Return the [X, Y] coordinate for the center point of the cell that contains the specified text.  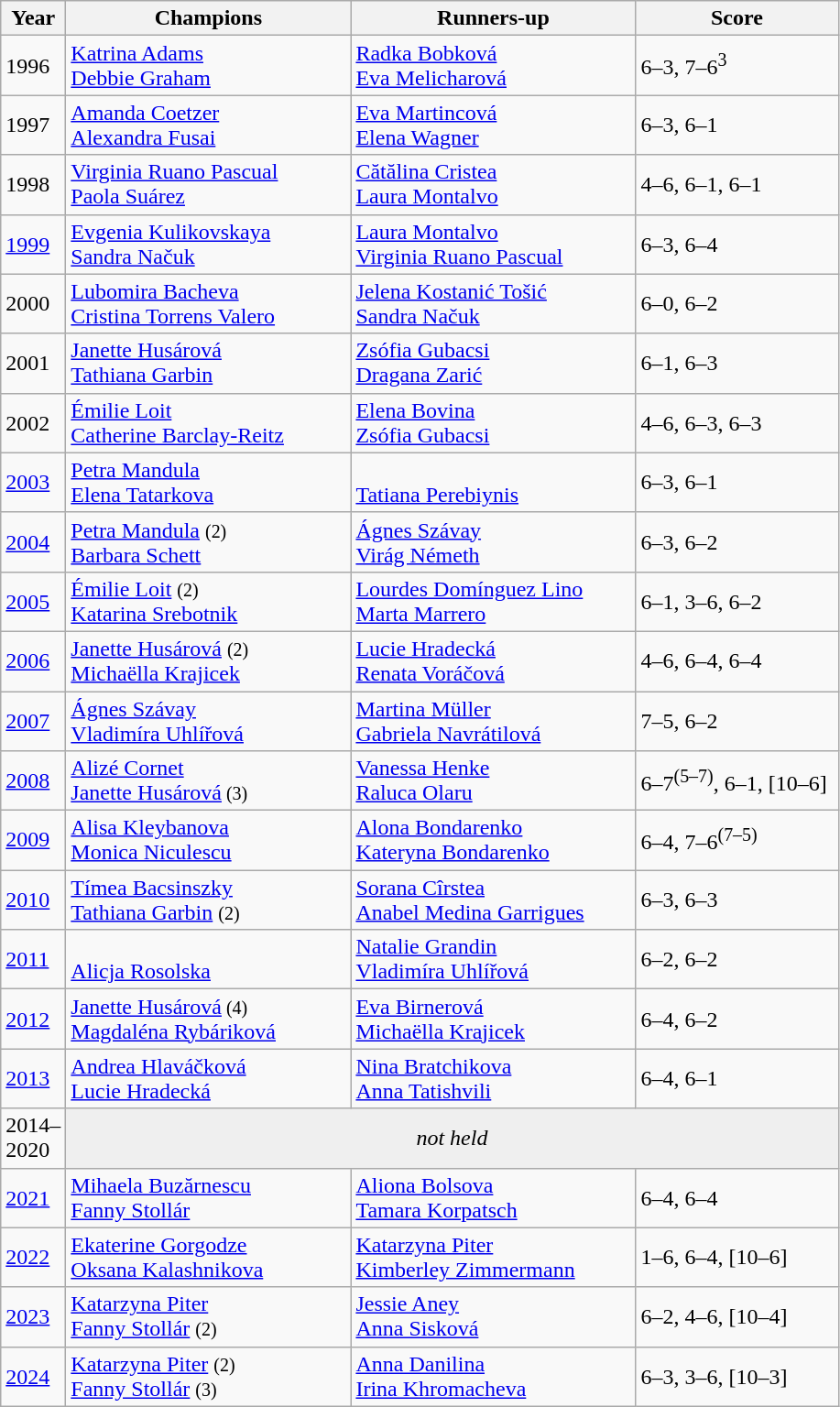
Alicja Rosolska [209, 960]
2022 [33, 1257]
2010 [33, 900]
Ágnes Szávay Virág Németh [493, 542]
2006 [33, 661]
6–4, 6–1 [736, 1079]
2000 [33, 304]
6–2, 4–6, [10–4] [736, 1317]
6–7(5–7), 6–1, [10–6] [736, 780]
Katrina Adams Debbie Graham [209, 66]
4–6, 6–3, 6–3 [736, 423]
Martina Müller Gabriela Navrátilová [493, 720]
not held [453, 1138]
2001 [33, 363]
1997 [33, 125]
Score [736, 18]
2003 [33, 482]
Evgenia Kulikovskaya Sandra Načuk [209, 244]
Ágnes Szávay Vladimíra Uhlířová [209, 720]
Virginia Ruano Pascual Paola Suárez [209, 185]
Jessie Aney Anna Sisková [493, 1317]
6–2, 6–2 [736, 960]
4–6, 6–1, 6–1 [736, 185]
Amanda Coetzer Alexandra Fusai [209, 125]
4–6, 6–4, 6–4 [736, 661]
Nina Bratchikova Anna Tatishvili [493, 1079]
Janette Husárová Tathiana Garbin [209, 363]
6–4, 6–2 [736, 1019]
Mihaela Buzărnescu Fanny Stollár [209, 1198]
Champions [209, 18]
Janette Husárová (2) Michaëlla Krajicek [209, 661]
Janette Husárová (4) Magdaléna Rybáriková [209, 1019]
7–5, 6–2 [736, 720]
2024 [33, 1376]
2014–2020 [33, 1138]
6–0, 6–2 [736, 304]
2013 [33, 1079]
1996 [33, 66]
Émilie Loit (2) Katarina Srebotnik [209, 601]
2008 [33, 780]
Eva Martincová Elena Wagner [493, 125]
Ekaterine Gorgodze Oksana Kalashnikova [209, 1257]
Katarzyna Piter Fanny Stollár (2) [209, 1317]
Lubomira Bacheva Cristina Torrens Valero [209, 304]
Runners-up [493, 18]
Katarzyna Piter (2) Fanny Stollár (3) [209, 1376]
6–3, 3–6, [10–3] [736, 1376]
Anna Danilina Irina Khromacheva [493, 1376]
2002 [33, 423]
Katarzyna Piter Kimberley Zimmermann [493, 1257]
Jelena Kostanić Tošić Sandra Načuk [493, 304]
1–6, 6–4, [10–6] [736, 1257]
1999 [33, 244]
6–3, 6–2 [736, 542]
Aliona Bolsova Tamara Korpatsch [493, 1198]
Andrea Hlaváčková Lucie Hradecká [209, 1079]
1998 [33, 185]
Cătălina Cristea Laura Montalvo [493, 185]
Radka Bobková Eva Melicharová [493, 66]
2009 [33, 841]
Vanessa Henke Raluca Olaru [493, 780]
6–3, 6–4 [736, 244]
6–1, 6–3 [736, 363]
6–4, 7–6(7–5) [736, 841]
Laura Montalvo Virginia Ruano Pascual [493, 244]
2004 [33, 542]
Lourdes Domínguez Lino Marta Marrero [493, 601]
Natalie Grandin Vladimíra Uhlířová [493, 960]
6–3, 6–3 [736, 900]
Elena Bovina Zsófia Gubacsi [493, 423]
2023 [33, 1317]
2007 [33, 720]
Alisa Kleybanova Monica Niculescu [209, 841]
6–4, 6–4 [736, 1198]
Tatiana Perebiynis [493, 482]
Alona Bondarenko Kateryna Bondarenko [493, 841]
Lucie Hradecká Renata Voráčová [493, 661]
Alizé Cornet Janette Husárová (3) [209, 780]
Petra Mandula (2) Barbara Schett [209, 542]
2011 [33, 960]
2012 [33, 1019]
Petra Mandula Elena Tatarkova [209, 482]
Eva Birnerová Michaëlla Krajicek [493, 1019]
Tímea Bacsinszky Tathiana Garbin (2) [209, 900]
Year [33, 18]
2005 [33, 601]
Zsófia Gubacsi Dragana Zarić [493, 363]
Émilie Loit Catherine Barclay-Reitz [209, 423]
6–1, 3–6, 6–2 [736, 601]
2021 [33, 1198]
6–3, 7–63 [736, 66]
Sorana Cîrstea Anabel Medina Garrigues [493, 900]
